Capture the cell that displays the provided text and extract its (X, Y) central coordinate. 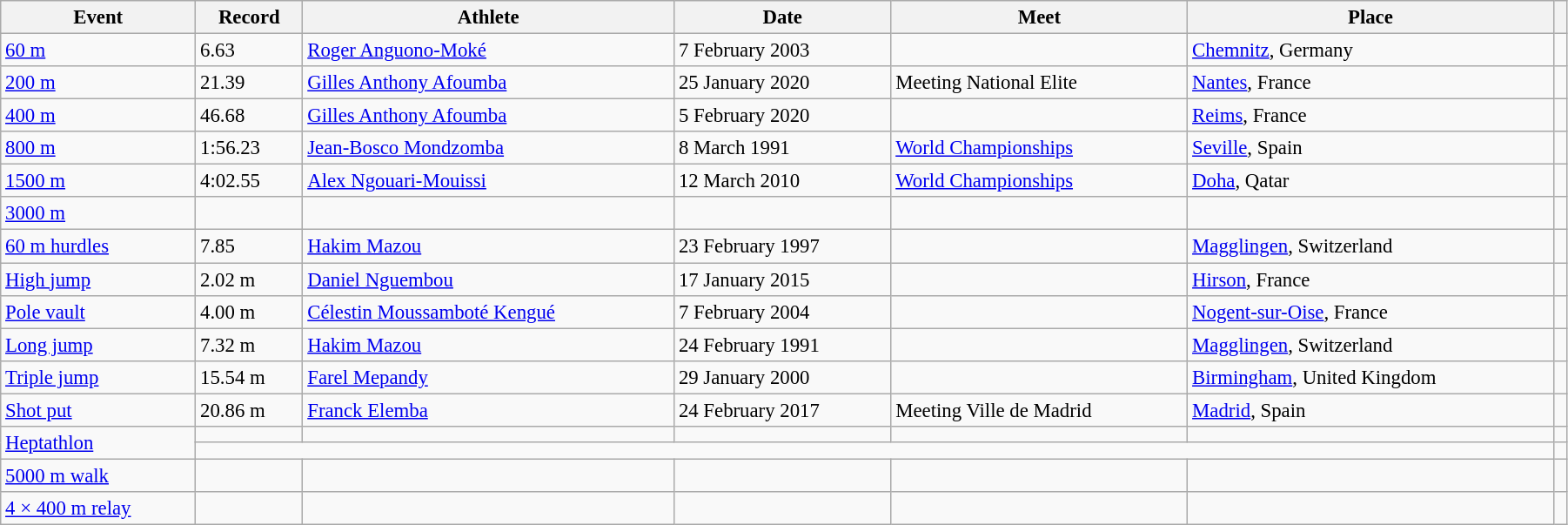
1:56.23 (249, 148)
8 March 1991 (783, 148)
Athlete (489, 17)
21.39 (249, 83)
Farel Mepandy (489, 377)
Reims, France (1370, 116)
Long jump (98, 345)
12 March 2010 (783, 181)
Triple jump (98, 377)
7.85 (249, 246)
60 m (98, 50)
4:02.55 (249, 181)
Chemnitz, Germany (1370, 50)
Franck Elemba (489, 410)
Hirson, France (1370, 279)
4.00 m (249, 312)
Date (783, 17)
25 January 2020 (783, 83)
Heptathlon (98, 443)
3000 m (98, 213)
Nogent-sur-Oise, France (1370, 312)
400 m (98, 116)
Jean-Bosco Mondzomba (489, 148)
Pole vault (98, 312)
23 February 1997 (783, 246)
29 January 2000 (783, 377)
Nantes, France (1370, 83)
24 February 1991 (783, 345)
5000 m walk (98, 475)
Daniel Nguembou (489, 279)
7 February 2003 (783, 50)
24 February 2017 (783, 410)
1500 m (98, 181)
Event (98, 17)
Meeting National Elite (1039, 83)
Roger Anguono-Moké (489, 50)
800 m (98, 148)
17 January 2015 (783, 279)
Record (249, 17)
Madrid, Spain (1370, 410)
200 m (98, 83)
46.68 (249, 116)
Meeting Ville de Madrid (1039, 410)
7.32 m (249, 345)
7 February 2004 (783, 312)
Birmingham, United Kingdom (1370, 377)
6.63 (249, 50)
Doha, Qatar (1370, 181)
Seville, Spain (1370, 148)
High jump (98, 279)
5 February 2020 (783, 116)
Place (1370, 17)
60 m hurdles (98, 246)
Shot put (98, 410)
15.54 m (249, 377)
Alex Ngouari-Mouissi (489, 181)
Meet (1039, 17)
20.86 m (249, 410)
Célestin Moussamboté Kengué (489, 312)
4 × 400 m relay (98, 508)
2.02 m (249, 279)
